Return [X, Y] of the center of cell containing provided text 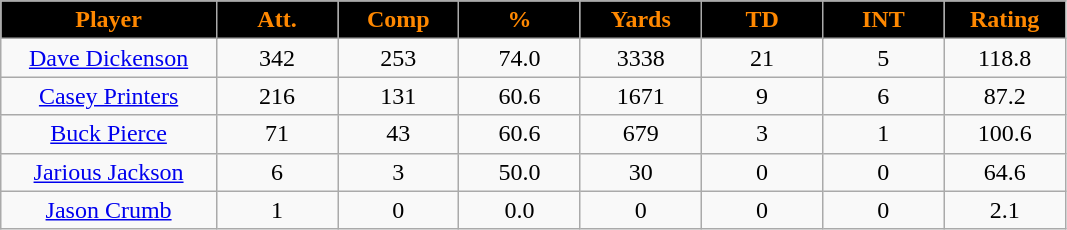
30 [640, 172]
43 [398, 134]
5 [884, 58]
Dave Dickenson [109, 58]
Jason Crumb [109, 210]
TD [762, 20]
2.1 [1004, 210]
Comp [398, 20]
342 [276, 58]
Yards [640, 20]
87.2 [1004, 96]
131 [398, 96]
679 [640, 134]
INT [884, 20]
71 [276, 134]
100.6 [1004, 134]
118.8 [1004, 58]
Casey Printers [109, 96]
% [520, 20]
Att. [276, 20]
1671 [640, 96]
253 [398, 58]
64.6 [1004, 172]
0.0 [520, 210]
Jarious Jackson [109, 172]
50.0 [520, 172]
Player [109, 20]
Buck Pierce [109, 134]
74.0 [520, 58]
9 [762, 96]
Rating [1004, 20]
216 [276, 96]
21 [762, 58]
3338 [640, 58]
